Locate the cell with the specified text and output its (x, y) center coordinate. 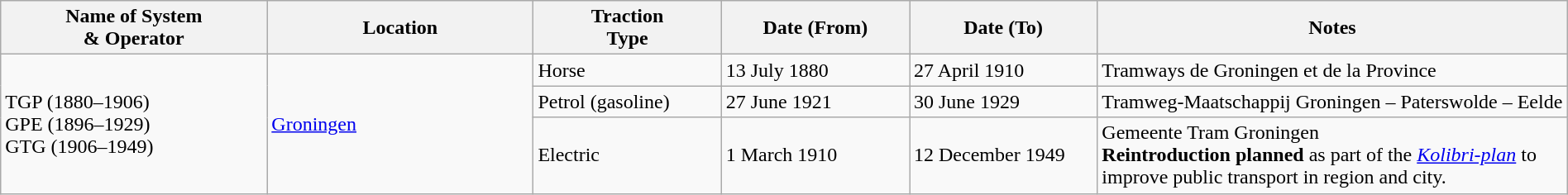
1 March 1910 (815, 155)
12 December 1949 (1004, 155)
30 June 1929 (1004, 102)
Date (To) (1004, 28)
27 June 1921 (815, 102)
Notes (1332, 28)
27 April 1910 (1004, 70)
Tramways de Groningen et de la Province (1332, 70)
Groningen (400, 124)
Location (400, 28)
Tramweg-Maatschappij Groningen – Paterswolde – Eelde (1332, 102)
Date (From) (815, 28)
Horse (627, 70)
TractionType (627, 28)
TGP (1880–1906)GPE (1896–1929)GTG (1906–1949) (134, 124)
Petrol (gasoline) (627, 102)
Gemeente Tram GroningenReintroduction planned as part of the Kolibri-plan to improve public transport in region and city. (1332, 155)
Electric (627, 155)
Name of System& Operator (134, 28)
13 July 1880 (815, 70)
